Provide the (X, Y) coordinate of the cell's center where the given text is located.  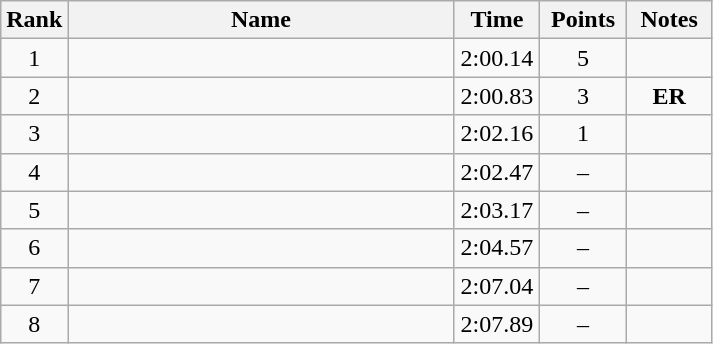
Points (583, 20)
2:00.83 (497, 96)
2 (34, 96)
2:03.17 (497, 210)
2:07.89 (497, 324)
Notes (669, 20)
2:00.14 (497, 58)
7 (34, 286)
2:04.57 (497, 248)
Time (497, 20)
Name (261, 20)
ER (669, 96)
6 (34, 248)
2:02.16 (497, 134)
2:02.47 (497, 172)
2:07.04 (497, 286)
4 (34, 172)
8 (34, 324)
Rank (34, 20)
